Extract the [x, y] coordinate from the center of the cell holding the provided text.  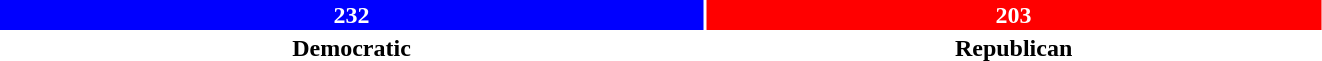
203 [1014, 15]
232 [352, 15]
